Locate the cell with the specified text and output its [x, y] center coordinate. 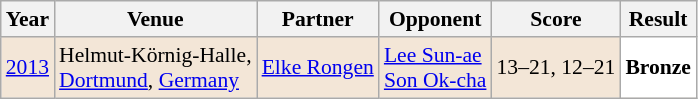
Result [658, 19]
Partner [318, 19]
Year [28, 19]
Venue [156, 19]
Score [556, 19]
Bronze [658, 68]
Opponent [436, 19]
Lee Sun-ae Son Ok-cha [436, 68]
13–21, 12–21 [556, 68]
Elke Rongen [318, 68]
2013 [28, 68]
Helmut-Körnig-Halle,Dortmund, Germany [156, 68]
